Return the (x, y) coordinate for the center point of the cell that contains the specified text.  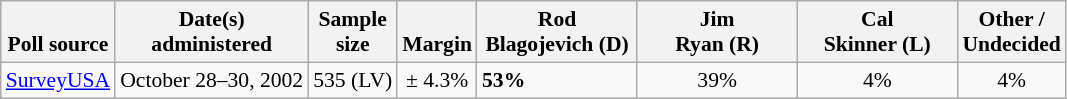
SurveyUSA (58, 80)
± 4.3% (437, 80)
CalSkinner (L) (877, 32)
53% (557, 80)
RodBlagojevich (D) (557, 32)
535 (LV) (352, 80)
Date(s)administered (212, 32)
Other /Undecided (1011, 32)
JimRyan (R) (717, 32)
39% (717, 80)
Margin (437, 32)
Poll source (58, 32)
Samplesize (352, 32)
October 28–30, 2002 (212, 80)
